Return [X, Y] of the center of cell containing provided text 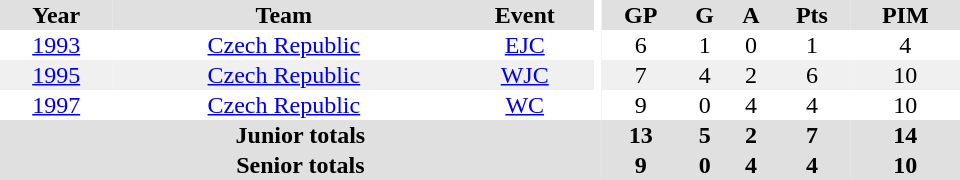
14 [905, 135]
Pts [812, 15]
Junior totals [300, 135]
13 [641, 135]
Senior totals [300, 165]
GP [641, 15]
1993 [56, 45]
Team [284, 15]
Year [56, 15]
Event [524, 15]
PIM [905, 15]
5 [705, 135]
WC [524, 105]
1997 [56, 105]
WJC [524, 75]
A [752, 15]
1995 [56, 75]
EJC [524, 45]
G [705, 15]
